From the cell containing the given text, extract its center point as (X, Y) coordinate. 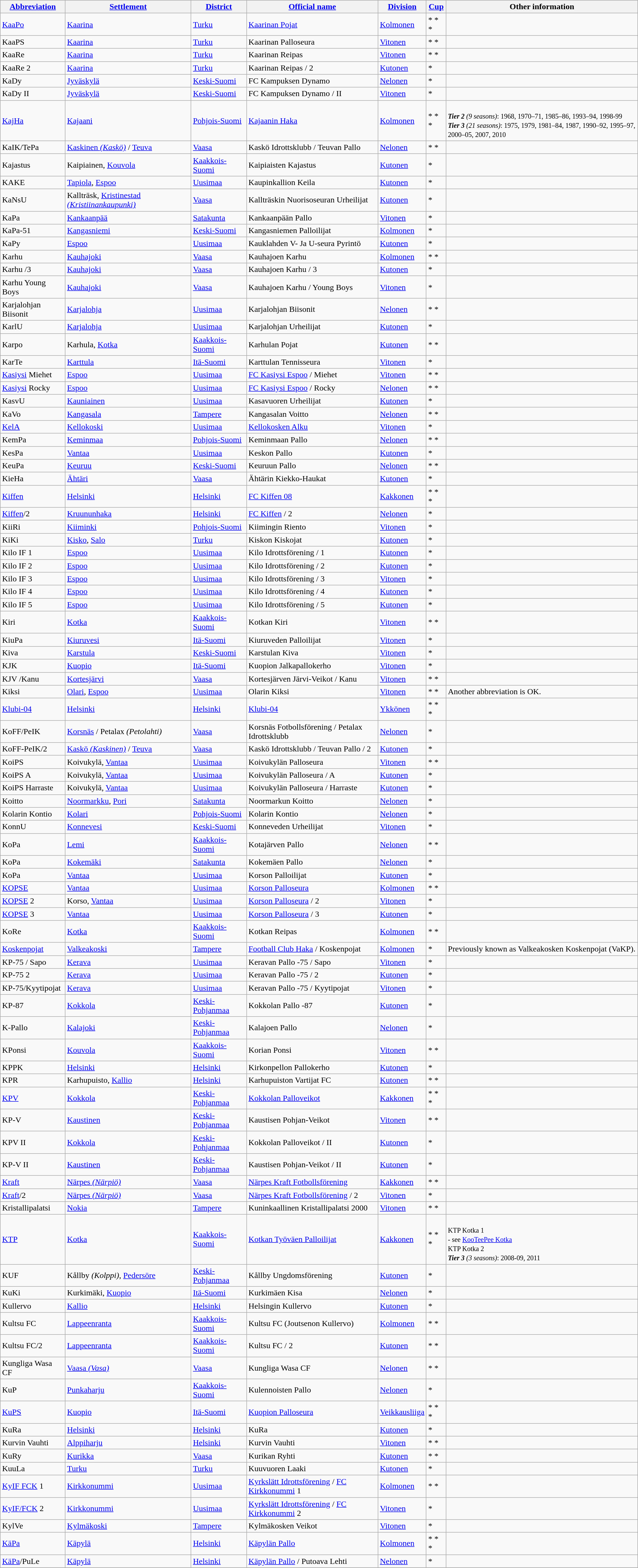
Karhu /3 (33, 270)
Kallträsk, Kristinestad (Kristiinankaupunki) (128, 200)
Koskenpojat (33, 949)
KJV /Kanu (33, 679)
Kotkan Kiri (313, 622)
Kokemäen Pallo (313, 862)
Ykkönen (402, 710)
Kankaanpään Pallo (313, 218)
Kultsu FC (33, 1324)
Cup (436, 7)
KesPa (33, 453)
District (219, 7)
Kaskö Idrottsklubb / Teuvan Pallo / 2 (313, 749)
Kiskon Kiskojat (313, 540)
Karhula, Kotka (128, 344)
Karjalohjan Urheilijat (313, 327)
KPV (33, 1098)
Koivukylän Palloseura / A (313, 775)
KonnU (33, 827)
Kellokosken Alku (313, 427)
Karhupuisto, Kallio (128, 1080)
Kilo IF 2 (33, 566)
FC Kampuksen Dynamo (313, 81)
Ähtärin Kiekko-Haukat (313, 479)
Karhu (33, 257)
Kauniainen (128, 401)
KPonsi (33, 1050)
Karpo (33, 344)
Keskon Pallo (313, 453)
Noormarkun Koitto (313, 801)
Kilo Idrottsförening / 3 (313, 579)
Kokemäki (128, 862)
KelA (33, 427)
Kauhajoen Karhu / Young Boys (313, 287)
Keuruu (128, 466)
Kultsu FC / 2 (313, 1345)
KP-V II (33, 1164)
Karstulan Kiva (313, 653)
KoFF/PeIK (33, 731)
Valkeakoski (128, 949)
Kallträskin Nuorisoseuran Urheilijat (313, 200)
Kaskö Idrottsklubb / Teuvan Pallo (313, 147)
Kokkolan Pallo -87 (313, 1005)
Korsnäs Fotbollsförening / Petalax Idrottsklubb (313, 731)
Kauklahden V- Ja U-seura Pyrintö (313, 244)
Kotkan Työväen Palloilijat (313, 1239)
Kiuruvesi (128, 640)
Kajastus (33, 165)
Keravan Pallo -75 / Sapo (313, 962)
KoiPS A (33, 775)
Kiffen/2 (33, 514)
KäPa (33, 1544)
KAKE (33, 182)
Kullervo (33, 1306)
Kruununhaka (128, 514)
KuuLa (33, 1468)
Kraft/2 (33, 1195)
Närpes Kraft Fotbollsförening (313, 1182)
Kaustisen Pohjan-Veikot / II (313, 1164)
Kotkan Reipas (313, 932)
Alppiharju (128, 1443)
Kortesjärvi (128, 679)
Käpylän Pallo (313, 1544)
Kokkolan Palloveikot (313, 1098)
KemPa (33, 440)
Karhupuiston Vartijat FC (313, 1080)
Kyrkslätt Idrottsförening / FC Kirkkonummi 1 (313, 1486)
KP-87 (33, 1005)
KaaRe 2 (33, 68)
KPV II (33, 1142)
Kilo IF 1 (33, 553)
Konneveden Urheilijat (313, 827)
Kaskinen (Kaskö) / Teuva (128, 147)
KaaPo (33, 25)
Karhu Young Boys (33, 287)
Korson Palloseura / 3 (313, 914)
KP-75 / Sapo (33, 962)
KuRy (33, 1456)
FC Kiffen / 2 (313, 514)
Division (402, 7)
Kilo IF 3 (33, 579)
Kuopion Palloseura (313, 1412)
Lemi (128, 844)
Kalajoki (128, 1028)
Kiri (33, 622)
Kaipiaisten Kajastus (313, 165)
Keuruun Pallo (313, 466)
Koitto (33, 801)
Helsingin Kullervo (313, 1306)
Veikkausliiga (402, 1412)
KoFF-PeIK/2 (33, 749)
KaaPS (33, 42)
Kiffen (33, 496)
KOPSE (33, 888)
Kurkimäen Kisa (313, 1293)
Kaarinan Reipas / 2 (313, 68)
Koivukylän Palloseura / Harraste (313, 788)
Kangasalan Voitto (313, 414)
KarlU (33, 327)
KP-75/Kyytipojat (33, 988)
Nokia (128, 1208)
Kangasniemi (128, 231)
KaaRe (33, 55)
Karstula (128, 653)
KP-V (33, 1120)
Karhulan Pojat (313, 344)
Kiva (33, 653)
Kotajärven Pallo (313, 844)
Kaarinan Pojat (313, 25)
Official name (313, 7)
Korson Palloseura / 2 (313, 901)
Kangasala (128, 414)
FC Kampuksen Dynamo / II (313, 94)
KaDy (33, 81)
Kankaanpää (128, 218)
Kaipiainen, Kouvola (128, 165)
KaNsU (33, 200)
KaVo (33, 414)
Another abbreviation is OK. (542, 692)
Tapiola, Espoo (128, 182)
Korson Palloilijat (313, 875)
Kaustisen Pohjan-Veikot (313, 1120)
Vaasa (Vasa) (128, 1368)
Kiksi (33, 692)
Keravan Pallo -75 / Kyytipojat (313, 988)
Kraft (33, 1182)
Kolari (128, 814)
Karttulan Tennisseura (313, 362)
Käpylän Pallo / Putoava Lehti (313, 1561)
KieHa (33, 479)
KPPK (33, 1067)
Kiimingin Riento (313, 527)
Other information (542, 7)
K-Pallo (33, 1028)
Kauhajoen Karhu (313, 257)
Kokkolan Palloveikot / II (313, 1142)
Kultsu FC/2 (33, 1345)
Koivukylän Palloseura (313, 762)
KPR (33, 1080)
KOPSE 3 (33, 914)
Kouvola (128, 1050)
Kylmäkosken Veikot (313, 1526)
Keminmaan Pallo (313, 440)
KyIF FCK 1 (33, 1486)
KoiPS Harraste (33, 788)
KajHa (33, 121)
KiuPa (33, 640)
Kasiysi Miehet (33, 375)
Kuuvuoren Laaki (313, 1468)
Kurikan Ryhti (313, 1456)
FC Kiffen 08 (313, 496)
KiiRi (33, 527)
Kristallipalatsi (33, 1208)
Kortesjärven Järvi-Veikot / Kanu (313, 679)
KaDy II (33, 94)
Kiuruveden Palloilijat (313, 640)
KuP (33, 1390)
KeuPa (33, 466)
Kilo Idrottsförening / 4 (313, 592)
Kilo Idrottsförening / 1 (313, 553)
Kaskö (Kaskinen) / Teuva (128, 749)
KaPa (33, 218)
Abbreviation (33, 7)
Karttula (128, 362)
Keminmaa (128, 440)
Punkaharju (128, 1390)
Kasavuoren Urheilijat (313, 401)
Kallio (128, 1306)
Kiiminki (128, 527)
KuKi (33, 1293)
Kajaani (128, 121)
KoiPS (33, 762)
KarTe (33, 362)
KUF (33, 1275)
Korsnäs / Petalax (Petolahti) (128, 731)
KaPa-51 (33, 231)
KuPS (33, 1412)
Korian Ponsi (313, 1050)
KäPa/PuLe (33, 1561)
Kajaanin Haka (313, 121)
Kuninkaallinen Kristallipalatsi 2000 (313, 1208)
Tier 2 (9 seasons): 1968, 1970–71, 1985–86, 1993–94, 1998-99 Tier 3 (21 seasons): 1975, 1979, 1981–84, 1987, 1990–92, 1995–97, 2000–05, 2007, 2010 (542, 121)
Previously known as Valkeakosken Koskenpojat (VaKP). (542, 949)
Konnevesi (128, 827)
FC Kasiysi Espoo / Rocky (313, 388)
Kaarinan Palloseura (313, 42)
Kirkonpellon Pallokerho (313, 1067)
Olarin Kiksi (313, 692)
Korson Palloseura (313, 888)
KylVe (33, 1526)
KasvU (33, 401)
KTP (33, 1239)
Kyrkslätt Idrottsförening / FC Kirkkonummi 2 (313, 1508)
Kulennoisten Pallo (313, 1390)
Settlement (128, 7)
Kellokoski (128, 427)
Ähtäri (128, 479)
KOPSE 2 (33, 901)
Noormarkku, Pori (128, 801)
Kasiysi Rocky (33, 388)
KaPy (33, 244)
Keravan Pallo -75 / 2 (313, 975)
Football Club Haka / Koskenpojat (313, 949)
FC Kasiysi Espoo / Miehet (313, 375)
KJK (33, 666)
Kauhajoen Karhu / 3 (313, 270)
KoRe (33, 932)
Kurikka (128, 1456)
Kurkimäki, Kuopio (128, 1293)
KTP Kotka 1 - see KooTeePee Kotka KTP Kotka 2 Tier 3 (3 seasons): 2008-09, 2011 (542, 1239)
KP-75 2 (33, 975)
Kaupinkallion Keila (313, 182)
Kangasniemen Palloilijat (313, 231)
Kilo IF 5 (33, 605)
KiKi (33, 540)
Kållby Ungdomsförening (313, 1275)
Kilo Idrottsförening / 2 (313, 566)
Kilo IF 4 (33, 592)
Olari, Espoo (128, 692)
KaIK/TePa (33, 147)
Kultsu FC (Joutsenon Kullervo) (313, 1324)
Korso, Vantaa (128, 901)
Kaarinan Reipas (313, 55)
Kylmäkoski (128, 1526)
Kilo Idrottsförening / 5 (313, 605)
Kisko, Salo (128, 540)
KyIF/FCK 2 (33, 1508)
Närpes Kraft Fotbollsförening / 2 (313, 1195)
Kållby (Kolppi), Pedersöre (128, 1275)
Kalajoen Pallo (313, 1028)
Kuopion Jalkapallokerho (313, 666)
